From the cell containing the given text, extract its center point as [x, y] coordinate. 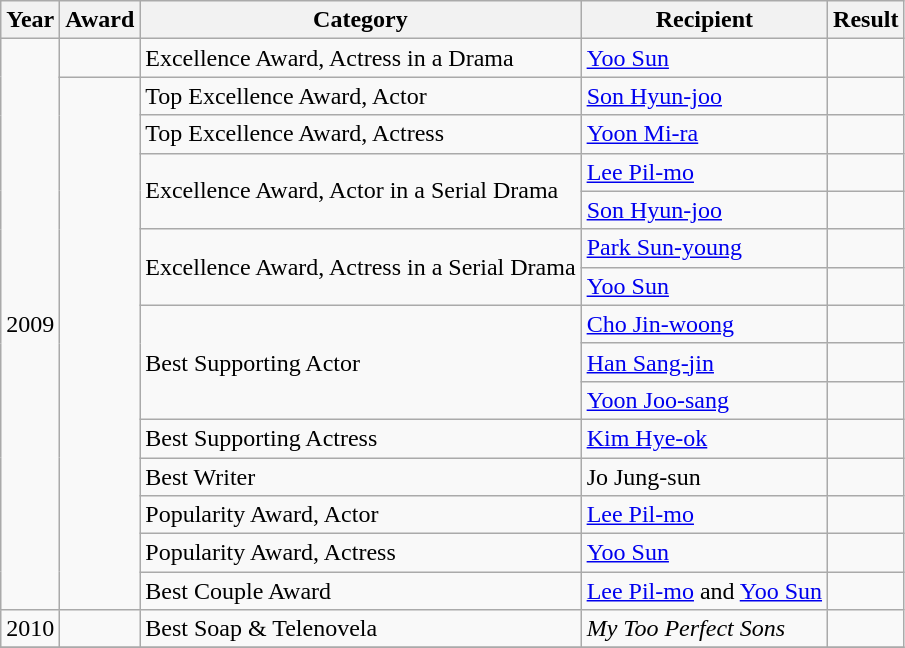
Cho Jin-woong [704, 324]
Top Excellence Award, Actor [360, 96]
Best Writer [360, 477]
Park Sun-young [704, 248]
Recipient [704, 20]
Best Couple Award [360, 591]
Category [360, 20]
Excellence Award, Actress in a Drama [360, 58]
2009 [30, 324]
Yoon Mi-ra [704, 134]
Top Excellence Award, Actress [360, 134]
Excellence Award, Actress in a Serial Drama [360, 267]
Popularity Award, Actor [360, 515]
Best Soap & Telenovela [360, 629]
2010 [30, 629]
Best Supporting Actress [360, 438]
Lee Pil-mo and Yoo Sun [704, 591]
Award [100, 20]
Popularity Award, Actress [360, 553]
Jo Jung-sun [704, 477]
Year [30, 20]
Yoon Joo-sang [704, 400]
Excellence Award, Actor in a Serial Drama [360, 191]
Best Supporting Actor [360, 362]
Han Sang-jin [704, 362]
Result [866, 20]
My Too Perfect Sons [704, 629]
Kim Hye-ok [704, 438]
